From the cell containing the given text, extract its center point as (X, Y) coordinate. 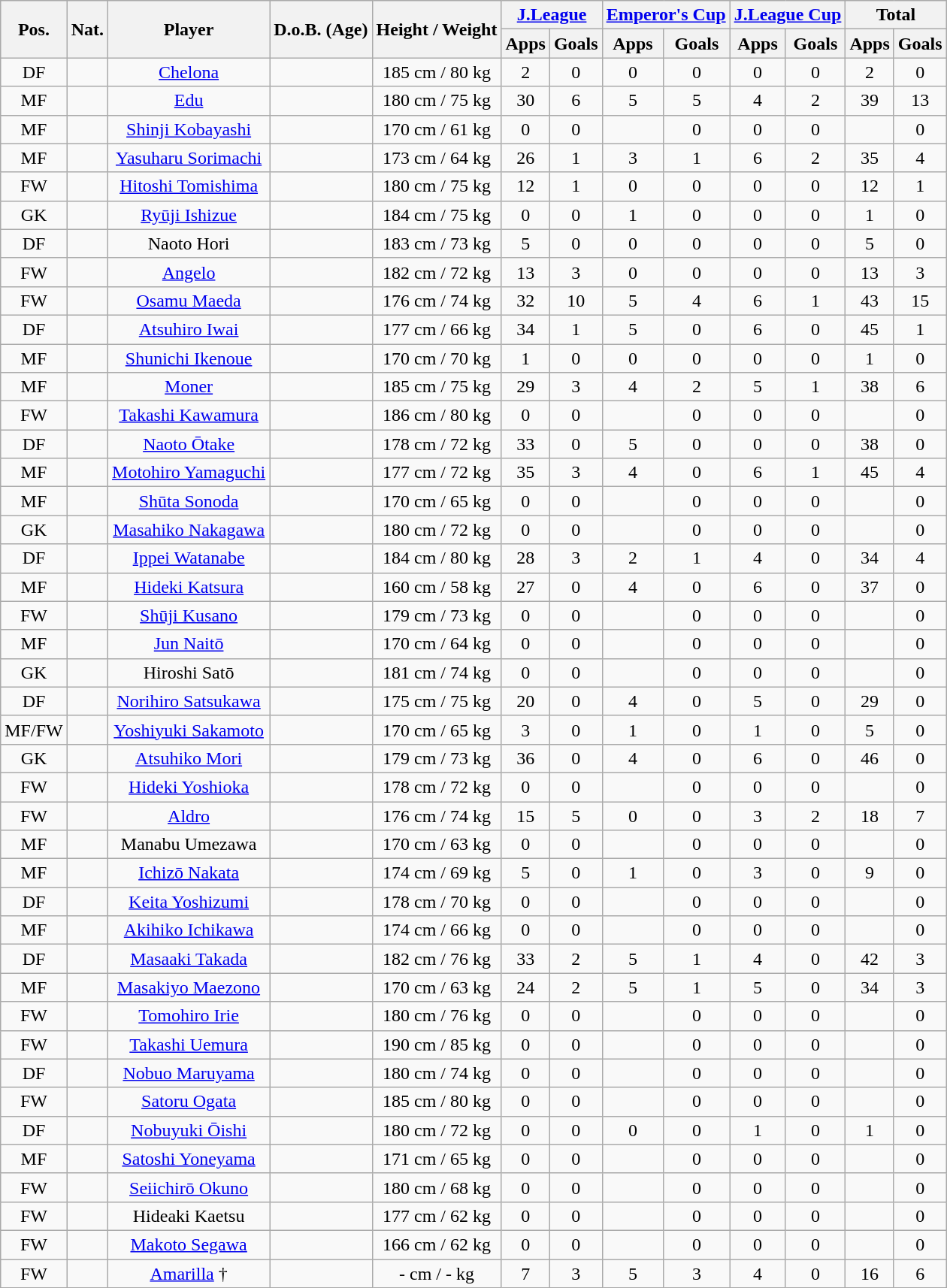
171 cm / 65 kg (437, 1159)
42 (870, 959)
181 cm / 74 kg (437, 673)
Atsuhiko Mori (189, 758)
Keita Yoshizumi (189, 902)
Height / Weight (437, 29)
Jun Naitō (189, 644)
170 cm / 70 kg (437, 358)
Tomohiro Irie (189, 1016)
160 cm / 58 kg (437, 587)
183 cm / 73 kg (437, 243)
Emperor's Cup (666, 15)
Motohiro Yamaguchi (189, 473)
Nobuyuki Ōishi (189, 1130)
Hiroshi Satō (189, 673)
10 (576, 301)
D.o.B. (Age) (321, 29)
Hitoshi Tomishima (189, 186)
J.League (552, 15)
Norihiro Satsukawa (189, 701)
Takashi Uemura (189, 1045)
30 (525, 101)
28 (525, 558)
182 cm / 72 kg (437, 272)
Naoto Hori (189, 243)
39 (870, 101)
24 (525, 987)
Angelo (189, 272)
Hideki Yoshioka (189, 787)
Shūta Sonoda (189, 501)
190 cm / 85 kg (437, 1045)
Hideki Katsura (189, 587)
37 (870, 587)
Ippei Watanabe (189, 558)
184 cm / 75 kg (437, 215)
174 cm / 66 kg (437, 930)
9 (870, 873)
173 cm / 64 kg (437, 158)
16 (870, 1274)
175 cm / 75 kg (437, 701)
Moner (189, 387)
177 cm / 72 kg (437, 473)
Chelona (189, 72)
Yasuharu Sorimachi (189, 158)
43 (870, 301)
Manabu Umezawa (189, 845)
Hideaki Kaetsu (189, 1216)
- cm / - kg (437, 1274)
MF/FW (34, 730)
27 (525, 587)
Takashi Kawamura (189, 416)
Ichizō Nakata (189, 873)
Masakiyo Maezono (189, 987)
Edu (189, 101)
Osamu Maeda (189, 301)
18 (870, 815)
20 (525, 701)
Player (189, 29)
174 cm / 69 kg (437, 873)
Yoshiyuki Sakamoto (189, 730)
Seiichirō Okuno (189, 1187)
166 cm / 62 kg (437, 1244)
Makoto Segawa (189, 1244)
Naoto Ōtake (189, 444)
186 cm / 80 kg (437, 416)
Total (896, 15)
Amarilla † (189, 1274)
Masaaki Takada (189, 959)
170 cm / 61 kg (437, 129)
Satoru Ogata (189, 1102)
Akihiko Ichikawa (189, 930)
180 cm / 74 kg (437, 1073)
Shunichi Ikenoue (189, 358)
Shūji Kusano (189, 615)
Ryūji Ishizue (189, 215)
177 cm / 66 kg (437, 329)
Masahiko Nakagawa (189, 530)
46 (870, 758)
182 cm / 76 kg (437, 959)
180 cm / 76 kg (437, 1016)
Nat. (87, 29)
36 (525, 758)
Nobuo Maruyama (189, 1073)
26 (525, 158)
Shinji Kobayashi (189, 129)
170 cm / 64 kg (437, 644)
Pos. (34, 29)
32 (525, 301)
185 cm / 75 kg (437, 387)
177 cm / 62 kg (437, 1216)
Satoshi Yoneyama (189, 1159)
Aldro (189, 815)
178 cm / 70 kg (437, 902)
J.League Cup (788, 15)
184 cm / 80 kg (437, 558)
Atsuhiro Iwai (189, 329)
180 cm / 68 kg (437, 1187)
